Identify which cell holds the provided text, then report its (X, Y) central coordinate. 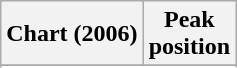
Peakposition (189, 34)
Chart (2006) (72, 34)
